Find where the given text appears and provide that cell's center as (x, y) coordinate. 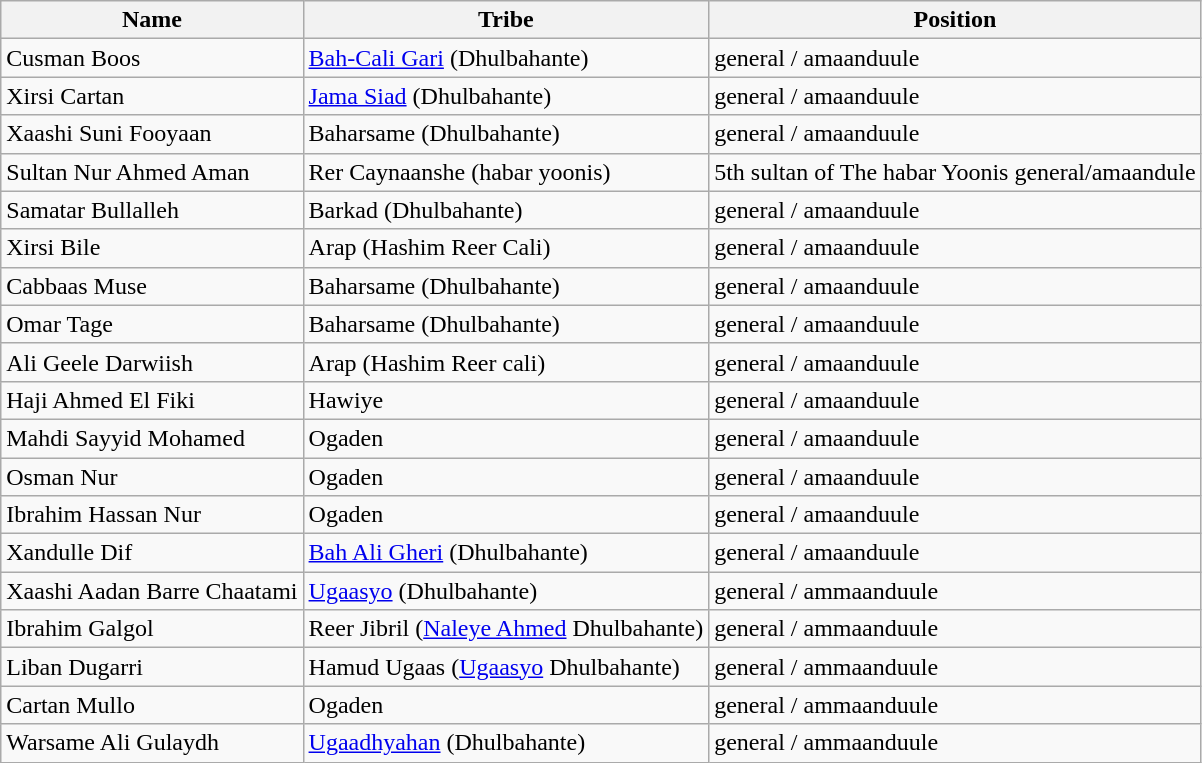
Xaashi Suni Fooyaan (152, 134)
Cusman Boos (152, 58)
Ugaadhyahan (Dhulbahante) (506, 743)
Tribe (506, 20)
Hamud Ugaas (Ugaasyo Dhulbahante) (506, 667)
Liban Dugarri (152, 667)
5th sultan of The habar Yoonis general/amaandule (956, 172)
Xirsi Cartan (152, 96)
Reer Jibril (Naleye Ahmed Dhulbahante) (506, 629)
Xandulle Dif (152, 553)
Cartan Mullo (152, 705)
Arap (Hashim Reer Cali) (506, 248)
Bah-Cali Gari (Dhulbahante) (506, 58)
Position (956, 20)
Rer Caynaanshe (habar yoonis) (506, 172)
Warsame Ali Gulaydh (152, 743)
Ibrahim Hassan Nur (152, 515)
Arap (Hashim Reer cali) (506, 362)
Sultan Nur Ahmed Aman (152, 172)
Osman Nur (152, 477)
Omar Tage (152, 324)
Hawiye (506, 400)
Barkad (Dhulbahante) (506, 210)
Xirsi Bile (152, 248)
Ali Geele Darwiish (152, 362)
Name (152, 20)
Xaashi Aadan Barre Chaatami (152, 591)
Jama Siad (Dhulbahante) (506, 96)
Samatar Bullalleh (152, 210)
Haji Ahmed El Fiki (152, 400)
Ibrahim Galgol (152, 629)
Mahdi Sayyid Mohamed (152, 438)
Cabbaas Muse (152, 286)
Ugaasyo (Dhulbahante) (506, 591)
Bah Ali Gheri (Dhulbahante) (506, 553)
